Return (X, Y) of the center of cell containing provided text 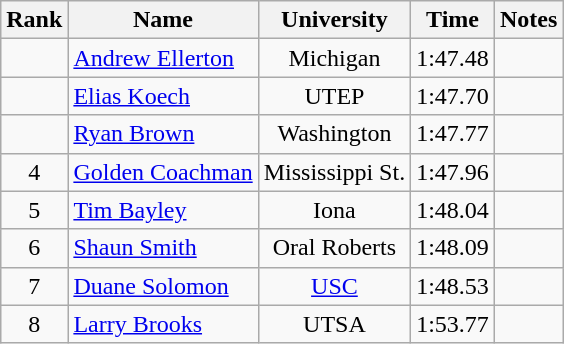
1:47.96 (453, 172)
1:47.48 (453, 58)
Name (163, 20)
Michigan (334, 58)
Rank (34, 20)
8 (34, 324)
Oral Roberts (334, 248)
Elias Koech (163, 96)
Duane Solomon (163, 286)
4 (34, 172)
7 (34, 286)
1:47.70 (453, 96)
University (334, 20)
5 (34, 210)
1:48.53 (453, 286)
Larry Brooks (163, 324)
UTEP (334, 96)
Shaun Smith (163, 248)
Tim Bayley (163, 210)
Ryan Brown (163, 134)
1:48.04 (453, 210)
1:47.77 (453, 134)
Washington (334, 134)
Andrew Ellerton (163, 58)
Iona (334, 210)
6 (34, 248)
1:48.09 (453, 248)
USC (334, 286)
Golden Coachman (163, 172)
UTSA (334, 324)
Time (453, 20)
Mississippi St. (334, 172)
1:53.77 (453, 324)
Notes (528, 20)
